Determine the [X, Y] coordinate at the center of the cell enclosing the given text.  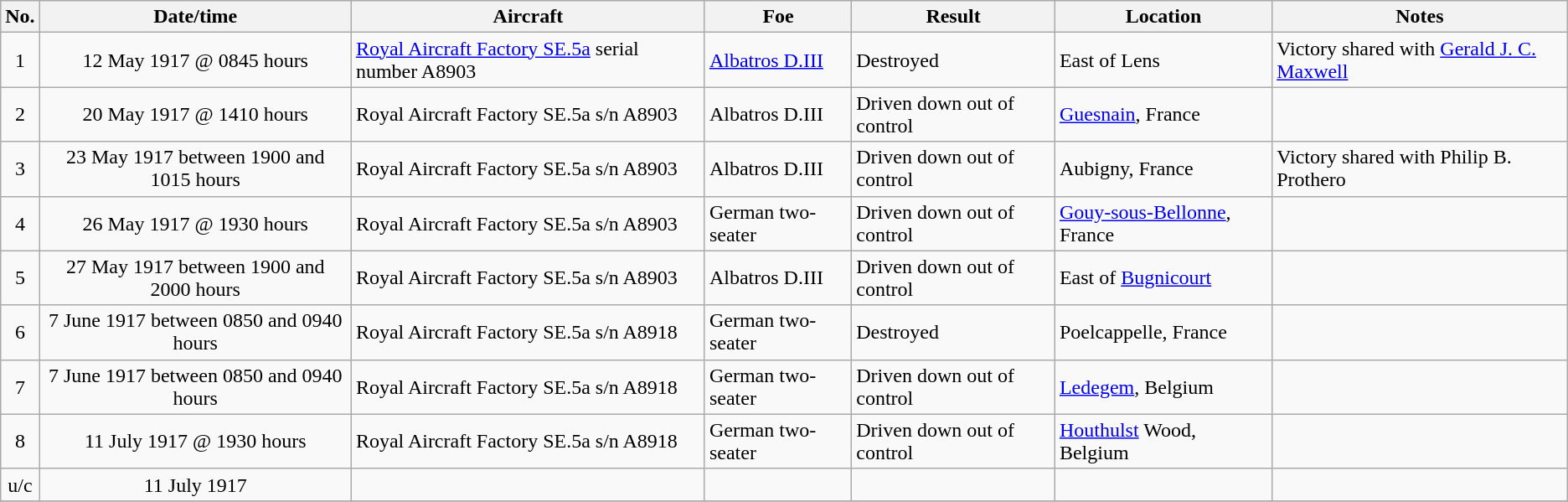
Victory shared with Philip B. Prothero [1421, 169]
1 [20, 60]
Poelcappelle, France [1163, 332]
Aircraft [528, 17]
11 July 1917 [195, 484]
6 [20, 332]
East of Bugnicourt [1163, 278]
Guesnain, France [1163, 114]
Result [953, 17]
Foe [777, 17]
Victory shared with Gerald J. C. Maxwell [1421, 60]
Houthulst Wood, Belgium [1163, 441]
5 [20, 278]
East of Lens [1163, 60]
No. [20, 17]
4 [20, 223]
3 [20, 169]
8 [20, 441]
26 May 1917 @ 1930 hours [195, 223]
Notes [1421, 17]
Royal Aircraft Factory SE.5a serial number A8903 [528, 60]
u/c [20, 484]
12 May 1917 @ 0845 hours [195, 60]
Gouy-sous-Bellonne, France [1163, 223]
Ledegem, Belgium [1163, 387]
7 [20, 387]
11 July 1917 @ 1930 hours [195, 441]
Location [1163, 17]
23 May 1917 between 1900 and 1015 hours [195, 169]
2 [20, 114]
20 May 1917 @ 1410 hours [195, 114]
Date/time [195, 17]
Aubigny, France [1163, 169]
27 May 1917 between 1900 and 2000 hours [195, 278]
